Locate the cell with the specified text and output its (x, y) center coordinate. 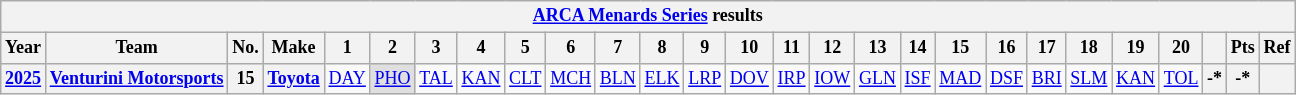
PHO (392, 78)
1 (347, 48)
DOV (750, 78)
7 (618, 48)
Ref (1277, 48)
11 (792, 48)
GLN (878, 78)
Pts (1242, 48)
BRI (1046, 78)
Team (136, 48)
5 (526, 48)
10 (750, 48)
9 (705, 48)
19 (1136, 48)
Make (294, 48)
16 (1007, 48)
17 (1046, 48)
TAL (436, 78)
12 (832, 48)
8 (662, 48)
13 (878, 48)
3 (436, 48)
MAD (960, 78)
No. (246, 48)
IOW (832, 78)
ELK (662, 78)
4 (481, 48)
ARCA Menards Series results (648, 16)
DAY (347, 78)
DSF (1007, 78)
MCH (571, 78)
2 (392, 48)
Venturini Motorsports (136, 78)
Year (24, 48)
14 (918, 48)
LRP (705, 78)
6 (571, 48)
CLT (526, 78)
IRP (792, 78)
BLN (618, 78)
ISF (918, 78)
2025 (24, 78)
TOL (1180, 78)
Toyota (294, 78)
SLM (1089, 78)
18 (1089, 48)
20 (1180, 48)
